Identify which cell holds the provided text, then report its [X, Y] central coordinate. 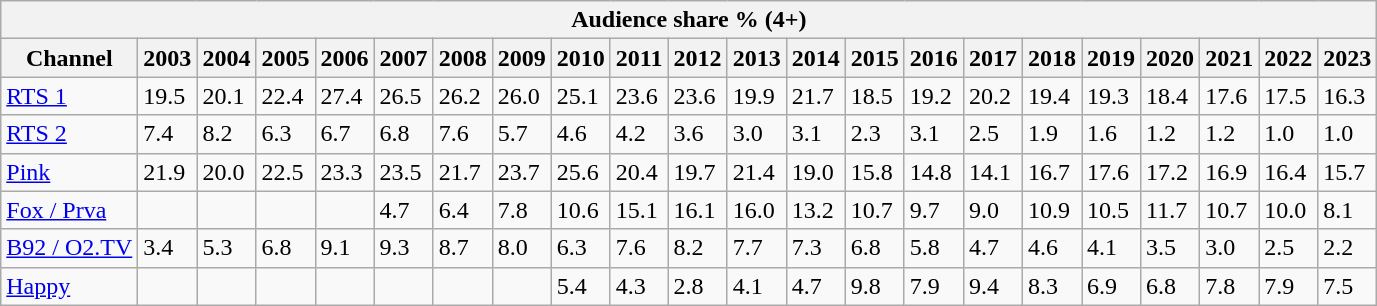
Pink [70, 172]
2.2 [1348, 248]
2020 [1170, 58]
2021 [1230, 58]
2016 [934, 58]
23.3 [344, 172]
17.2 [1170, 172]
26.2 [462, 96]
9.0 [992, 210]
2005 [286, 58]
2007 [404, 58]
2009 [522, 58]
19.9 [756, 96]
2003 [168, 58]
8.1 [1348, 210]
21.4 [756, 172]
25.6 [580, 172]
1.6 [1112, 134]
2014 [816, 58]
6.7 [344, 134]
10.6 [580, 210]
5.3 [226, 248]
15.8 [874, 172]
26.0 [522, 96]
22.4 [286, 96]
2017 [992, 58]
19.2 [934, 96]
20.1 [226, 96]
2006 [344, 58]
B92 / O2.TV [70, 248]
19.3 [1112, 96]
17.5 [1288, 96]
3.4 [168, 248]
2019 [1112, 58]
5.7 [522, 134]
16.3 [1348, 96]
5.8 [934, 248]
14.1 [992, 172]
16.9 [1230, 172]
2004 [226, 58]
19.4 [1052, 96]
23.7 [522, 172]
5.4 [580, 286]
RTS 1 [70, 96]
16.0 [756, 210]
13.2 [816, 210]
Happy [70, 286]
19.5 [168, 96]
20.0 [226, 172]
RTS 2 [70, 134]
27.4 [344, 96]
14.8 [934, 172]
3.5 [1170, 248]
2013 [756, 58]
26.5 [404, 96]
20.2 [992, 96]
2023 [1348, 58]
21.9 [168, 172]
4.2 [639, 134]
20.4 [639, 172]
8.7 [462, 248]
9.1 [344, 248]
2012 [698, 58]
7.3 [816, 248]
2.3 [874, 134]
2010 [580, 58]
2.8 [698, 286]
4.3 [639, 286]
16.1 [698, 210]
2022 [1288, 58]
9.8 [874, 286]
18.5 [874, 96]
Channel [70, 58]
9.4 [992, 286]
2018 [1052, 58]
6.4 [462, 210]
23.5 [404, 172]
19.0 [816, 172]
7.5 [1348, 286]
10.5 [1112, 210]
22.5 [286, 172]
10.0 [1288, 210]
25.1 [580, 96]
8.3 [1052, 286]
19.7 [698, 172]
2015 [874, 58]
16.4 [1288, 172]
Audience share % (4+) [689, 20]
11.7 [1170, 210]
16.7 [1052, 172]
8.0 [522, 248]
Fox / Prva [70, 210]
15.7 [1348, 172]
1.9 [1052, 134]
2008 [462, 58]
9.7 [934, 210]
7.7 [756, 248]
7.4 [168, 134]
15.1 [639, 210]
10.9 [1052, 210]
6.9 [1112, 286]
2011 [639, 58]
9.3 [404, 248]
3.6 [698, 134]
18.4 [1170, 96]
